From the cell containing the given text, extract its center point as [X, Y] coordinate. 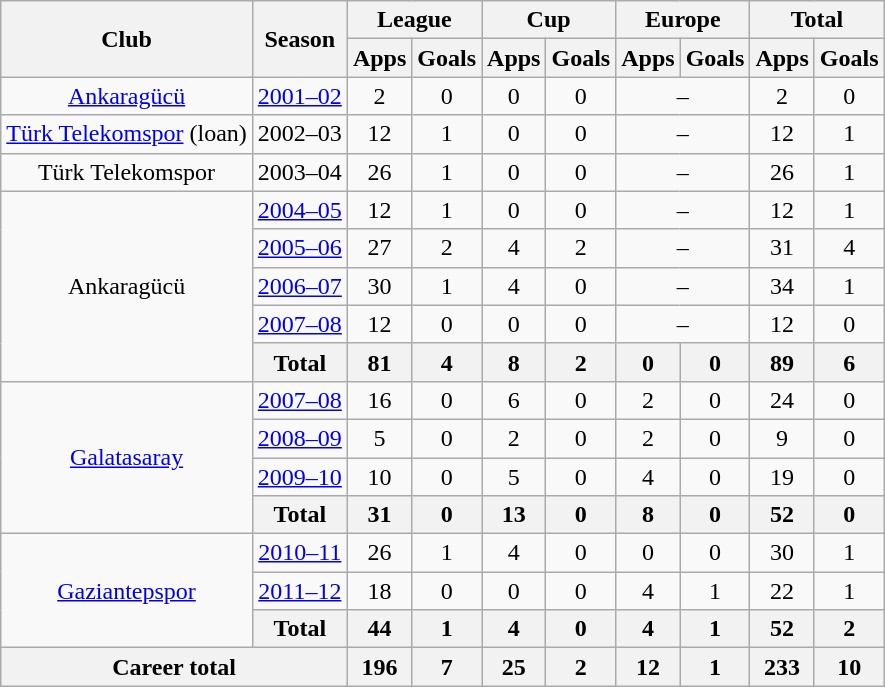
2008–09 [300, 438]
2010–11 [300, 553]
Cup [549, 20]
233 [782, 667]
Gaziantepspor [127, 591]
18 [379, 591]
89 [782, 362]
13 [514, 515]
196 [379, 667]
Europe [683, 20]
2011–12 [300, 591]
2002–03 [300, 134]
Career total [174, 667]
2003–04 [300, 172]
Türk Telekomspor (loan) [127, 134]
2009–10 [300, 477]
League [414, 20]
Galatasaray [127, 457]
24 [782, 400]
7 [447, 667]
2004–05 [300, 210]
25 [514, 667]
Club [127, 39]
44 [379, 629]
2001–02 [300, 96]
Türk Telekomspor [127, 172]
27 [379, 248]
19 [782, 477]
2006–07 [300, 286]
22 [782, 591]
2005–06 [300, 248]
81 [379, 362]
Season [300, 39]
9 [782, 438]
34 [782, 286]
16 [379, 400]
